Provide the (x, y) coordinate of the cell's center where the given text is located.  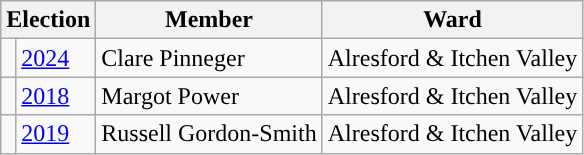
Ward (452, 20)
2019 (56, 134)
Election (48, 20)
Clare Pinneger (209, 58)
Member (209, 20)
Russell Gordon-Smith (209, 134)
2018 (56, 96)
2024 (56, 58)
Margot Power (209, 96)
